Return [x, y] of the center of cell containing provided text 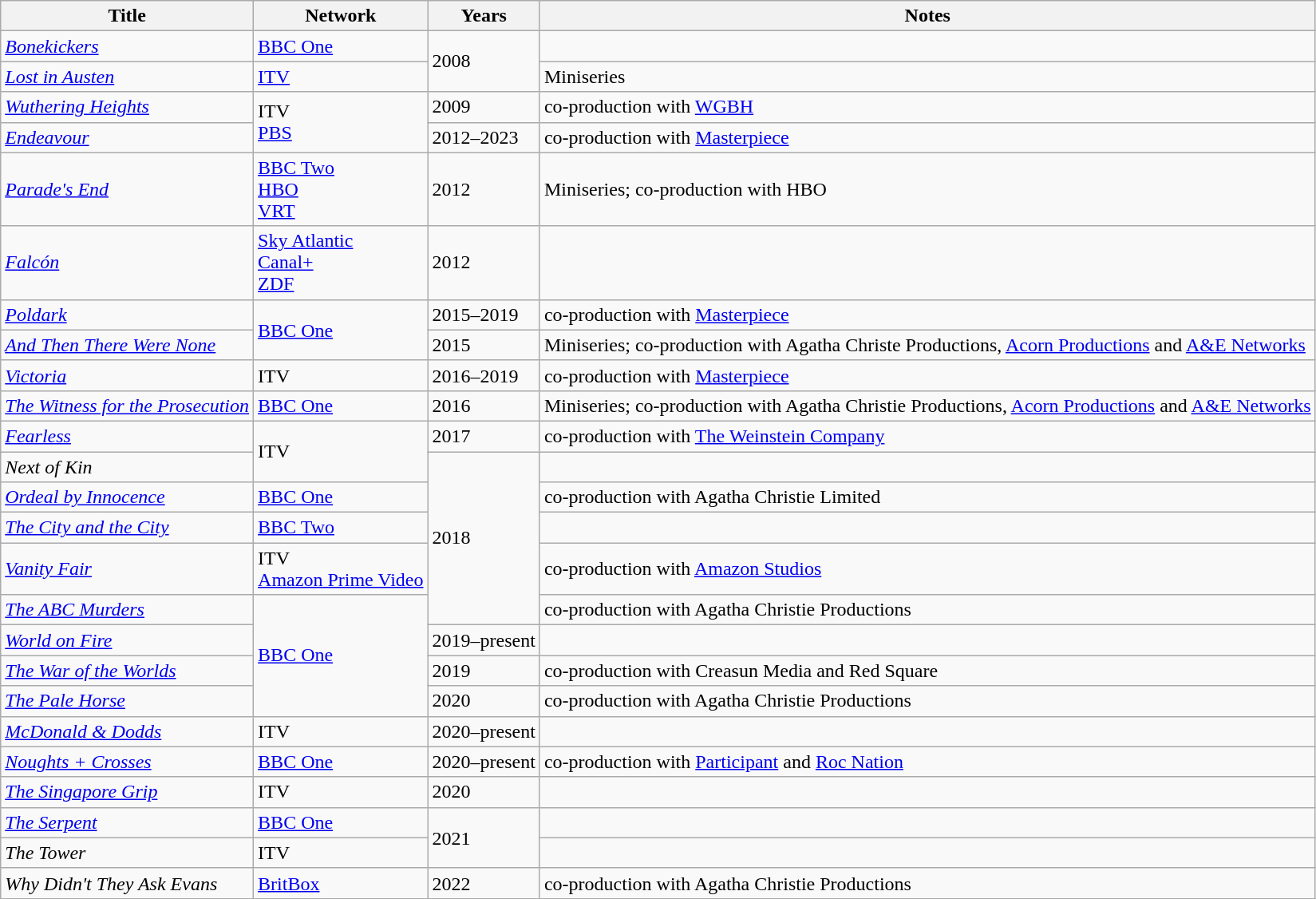
2016–2019 [484, 375]
McDonald & Dodds [128, 731]
co-production with WGBH [927, 107]
BBC Two [341, 528]
co-production with Creasun Media and Red Square [927, 671]
co-production with Amazon Studios [927, 568]
Sky AtlanticCanal+ZDF [341, 263]
co-production with Agatha Christie Limited [927, 497]
2019–present [484, 640]
The Pale Horse [128, 701]
Bonekickers [128, 46]
The War of the Worlds [128, 671]
2016 [484, 406]
Noughts + Crosses [128, 762]
2015–2019 [484, 315]
2017 [484, 436]
2009 [484, 107]
Miniseries [927, 77]
Miniseries; co-production with HBO [927, 189]
2022 [484, 883]
Endeavour [128, 137]
Victoria [128, 375]
Notes [927, 16]
Parade's End [128, 189]
Lost in Austen [128, 77]
Fearless [128, 436]
Vanity Fair [128, 568]
2015 [484, 345]
Miniseries; co-production with Agatha Christe Productions, Acorn Productions and A&E Networks [927, 345]
BritBox [341, 883]
Next of Kin [128, 467]
And Then There Were None [128, 345]
The Serpent [128, 822]
The Tower [128, 853]
Title [128, 16]
Miniseries; co-production with Agatha Christie Productions, Acorn Productions and A&E Networks [927, 406]
2008 [484, 61]
2021 [484, 838]
2019 [484, 671]
ITVPBS [341, 122]
Network [341, 16]
co-production with Participant and Roc Nation [927, 762]
Why Didn't They Ask Evans [128, 883]
The ABC Murders [128, 610]
Years [484, 16]
ITVAmazon Prime Video [341, 568]
Falcón [128, 263]
2012–2023 [484, 137]
The Witness for the Prosecution [128, 406]
2018 [484, 538]
World on Fire [128, 640]
Ordeal by Innocence [128, 497]
Poldark [128, 315]
The City and the City [128, 528]
Wuthering Heights [128, 107]
The Singapore Grip [128, 792]
BBC TwoHBOVRT [341, 189]
co-production with The Weinstein Company [927, 436]
